Return (x, y) of the center of cell containing provided text 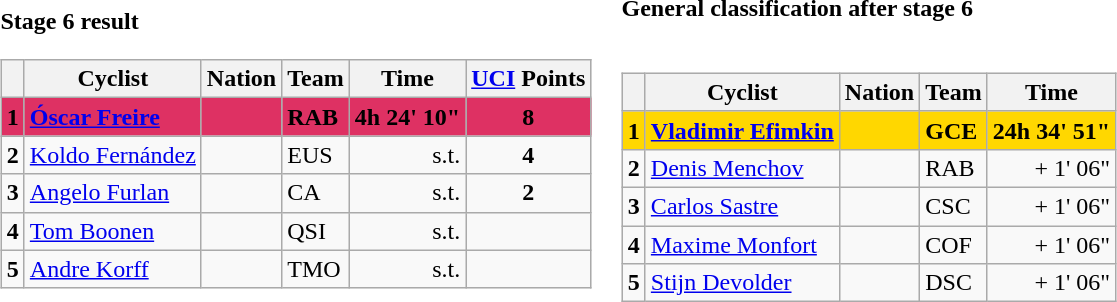
Óscar Freire (112, 117)
Koldo Fernández (112, 155)
24h 34' 51" (1051, 130)
UCI Points (528, 79)
Vladimir Efimkin (742, 130)
Denis Menchov (742, 168)
Stijn Devolder (742, 283)
4h 24' 10" (407, 117)
Andre Korff (112, 269)
CSC (954, 206)
QSI (316, 231)
Carlos Sastre (742, 206)
Tom Boonen (112, 231)
EUS (316, 155)
DSC (954, 283)
8 (528, 117)
COF (954, 245)
GCE (954, 130)
CA (316, 193)
TMO (316, 269)
Maxime Monfort (742, 245)
Angelo Furlan (112, 193)
